Locate the cell with the specified text and output its [X, Y] center coordinate. 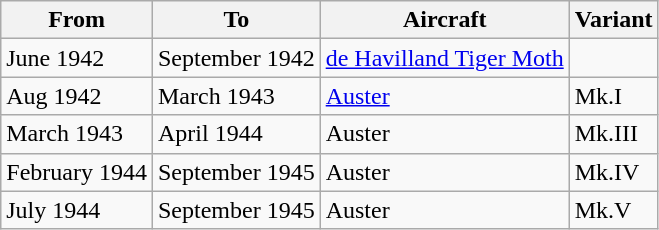
Aircraft [444, 20]
Mk.I [614, 96]
July 1944 [77, 210]
From [77, 20]
To [236, 20]
February 1944 [77, 172]
September 1942 [236, 58]
Aug 1942 [77, 96]
de Havilland Tiger Moth [444, 58]
Mk.III [614, 134]
Mk.V [614, 210]
April 1944 [236, 134]
June 1942 [77, 58]
Mk.IV [614, 172]
Variant [614, 20]
